Detect which cell encompasses the target text, then output its [x, y] center coordinate. 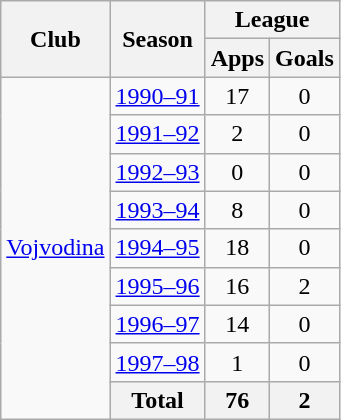
14 [237, 324]
16 [237, 286]
Goals [305, 58]
1997–98 [158, 362]
17 [237, 96]
Total [158, 400]
Vojvodina [56, 248]
18 [237, 248]
Apps [237, 58]
1990–91 [158, 96]
76 [237, 400]
1993–94 [158, 210]
Season [158, 39]
League [272, 20]
1994–95 [158, 248]
1991–92 [158, 134]
1 [237, 362]
1995–96 [158, 286]
1992–93 [158, 172]
1996–97 [158, 324]
Club [56, 39]
8 [237, 210]
